Find where the given text appears and provide that cell's center as [x, y] coordinate. 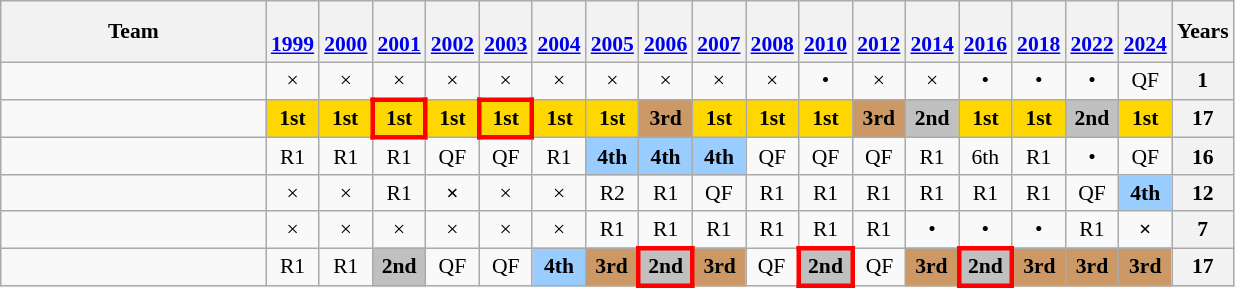
2000 [346, 32]
R2 [612, 193]
Team [134, 32]
2006 [666, 32]
2003 [506, 32]
1 [1203, 80]
2018 [1038, 32]
2002 [452, 32]
2022 [1092, 32]
7 [1203, 230]
2010 [826, 32]
1999 [292, 32]
2008 [772, 32]
2016 [986, 32]
2012 [878, 32]
2007 [718, 32]
16 [1203, 156]
6th [986, 156]
2004 [558, 32]
12 [1203, 193]
2024 [1146, 32]
Years [1203, 32]
2014 [932, 32]
2005 [612, 32]
2001 [398, 32]
